Capture the cell that displays the provided text and extract its (X, Y) central coordinate. 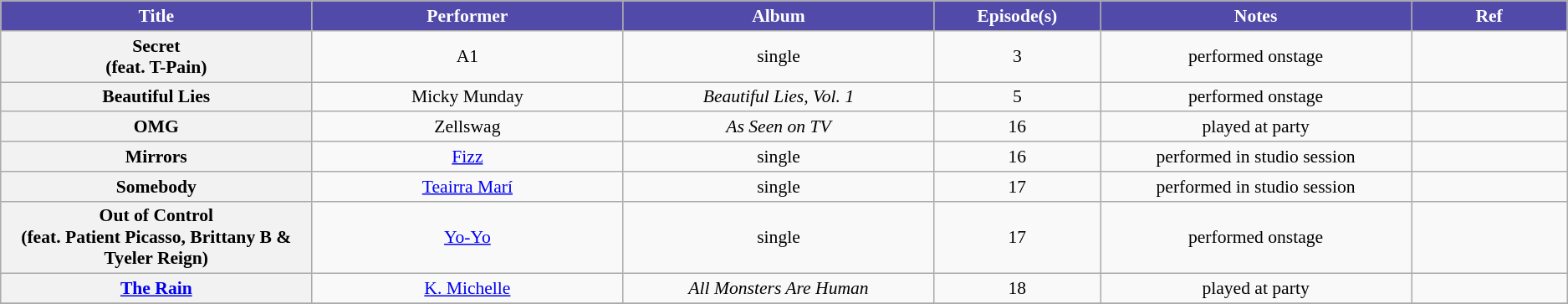
Out of Control(feat. Patient Picasso, Brittany B & Tyeler Reign) (156, 238)
Fizz (467, 157)
K. Michelle (467, 289)
18 (1017, 289)
Beautiful Lies, Vol. 1 (779, 97)
The Rain (156, 289)
Title (156, 16)
Secret (feat. T-Pain) (156, 57)
Zellswag (467, 127)
Beautiful Lies (156, 97)
All Monsters Are Human (779, 289)
Teairra Marí (467, 187)
Yo-Yo (467, 238)
Mirrors (156, 157)
Somebody (156, 187)
Micky Munday (467, 97)
Notes (1256, 16)
Performer (467, 16)
As Seen on TV (779, 127)
3 (1017, 57)
Album (779, 16)
5 (1017, 97)
Ref (1489, 16)
OMG (156, 127)
Episode(s) (1017, 16)
A1 (467, 57)
